Extract the (x, y) coordinate from the center of the cell holding the provided text.  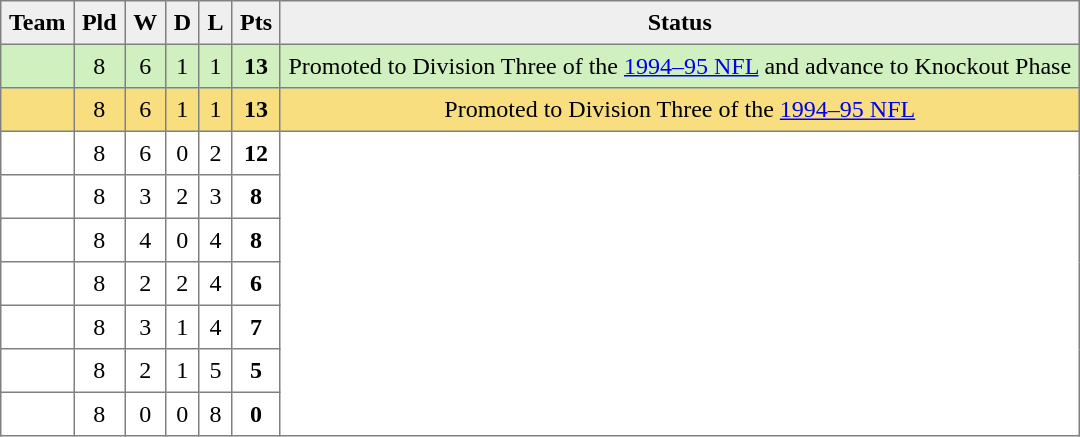
Status (680, 23)
12 (256, 153)
D (182, 23)
7 (256, 327)
Promoted to Division Three of the 1994–95 NFL and advance to Knockout Phase (680, 66)
Promoted to Division Three of the 1994–95 NFL (680, 110)
Team (38, 23)
Pld (100, 23)
W (145, 23)
L (216, 23)
Pts (256, 23)
